Locate the cell with the specified text and output its (X, Y) center coordinate. 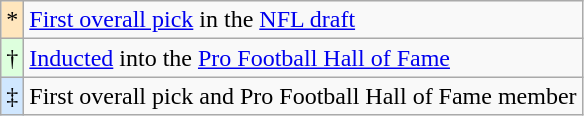
First overall pick in the NFL draft (303, 20)
* (12, 20)
Inducted into the Pro Football Hall of Fame (303, 58)
† (12, 58)
‡ (12, 96)
First overall pick and Pro Football Hall of Fame member (303, 96)
